Identify which cell holds the provided text, then report its [X, Y] central coordinate. 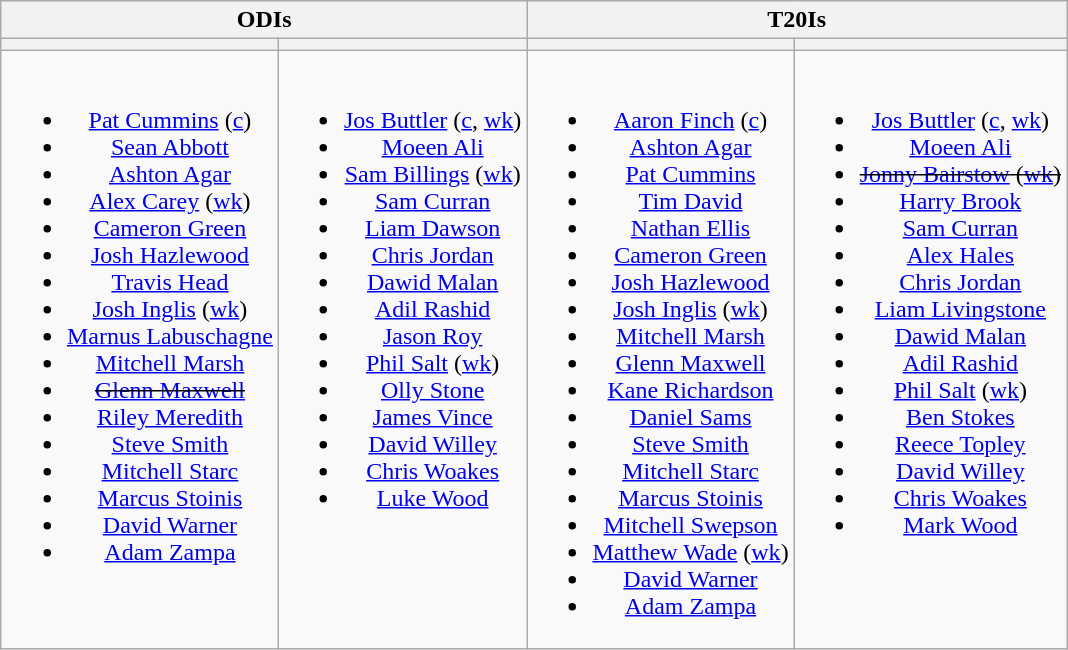
T20Is [797, 20]
ODIs [264, 20]
